Output the (X, Y) coordinate of the center of the cell containing the given text.  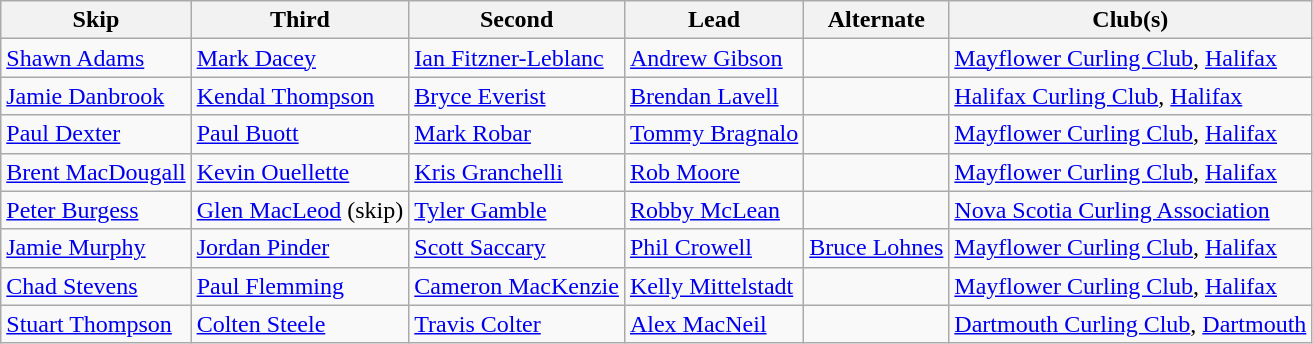
Halifax Curling Club, Halifax (1130, 96)
Chad Stevens (96, 286)
Colten Steele (300, 324)
Paul Flemming (300, 286)
Mark Dacey (300, 58)
Paul Dexter (96, 134)
Alex MacNeil (714, 324)
Brent MacDougall (96, 172)
Glen MacLeod (skip) (300, 210)
Phil Crowell (714, 248)
Kelly Mittelstadt (714, 286)
Alternate (876, 20)
Tyler Gamble (517, 210)
Robby McLean (714, 210)
Nova Scotia Curling Association (1130, 210)
Skip (96, 20)
Paul Buott (300, 134)
Andrew Gibson (714, 58)
Lead (714, 20)
Club(s) (1130, 20)
Kevin Ouellette (300, 172)
Jamie Danbrook (96, 96)
Jamie Murphy (96, 248)
Scott Saccary (517, 248)
Peter Burgess (96, 210)
Mark Robar (517, 134)
Ian Fitzner-Leblanc (517, 58)
Second (517, 20)
Shawn Adams (96, 58)
Cameron MacKenzie (517, 286)
Tommy Bragnalo (714, 134)
Kendal Thompson (300, 96)
Brendan Lavell (714, 96)
Rob Moore (714, 172)
Stuart Thompson (96, 324)
Kris Granchelli (517, 172)
Third (300, 20)
Bruce Lohnes (876, 248)
Bryce Everist (517, 96)
Travis Colter (517, 324)
Dartmouth Curling Club, Dartmouth (1130, 324)
Jordan Pinder (300, 248)
